Identify which cell holds the provided text, then report its (X, Y) central coordinate. 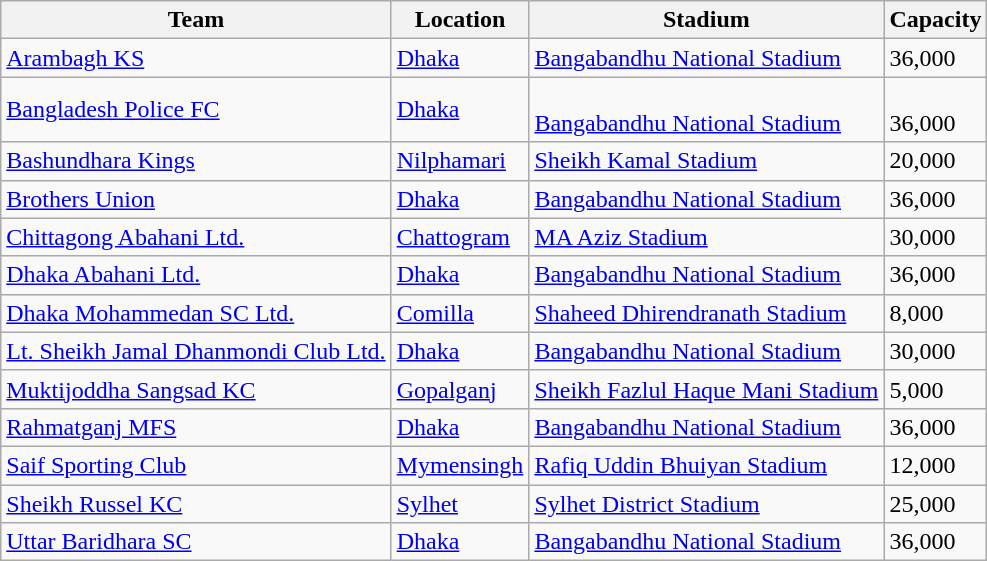
Sheikh Fazlul Haque Mani Stadium (706, 389)
Saif Sporting Club (196, 465)
Rafiq Uddin Bhuiyan Stadium (706, 465)
Stadium (706, 20)
Bashundhara Kings (196, 161)
Dhaka Mohammedan SC Ltd. (196, 313)
12,000 (936, 465)
Team (196, 20)
Location (460, 20)
5,000 (936, 389)
Sylhet (460, 503)
Comilla (460, 313)
20,000 (936, 161)
Shaheed Dhirendranath Stadium (706, 313)
Rahmatganj MFS (196, 427)
Muktijoddha Sangsad KC (196, 389)
MA Aziz Stadium (706, 237)
8,000 (936, 313)
Mymensingh (460, 465)
Sylhet District Stadium (706, 503)
Chittagong Abahani Ltd. (196, 237)
Sheikh Russel KC (196, 503)
Uttar Baridhara SC (196, 542)
Bangladesh Police FC (196, 110)
Sheikh Kamal Stadium (706, 161)
Lt. Sheikh Jamal Dhanmondi Club Ltd. (196, 351)
Dhaka Abahani Ltd. (196, 275)
Gopalganj (460, 389)
Arambagh KS (196, 58)
Chattogram (460, 237)
Brothers Union (196, 199)
Capacity (936, 20)
Nilphamari (460, 161)
25,000 (936, 503)
